Pinpoint the cell where the given text exists, returning its (X, Y) midpoint coordinate. 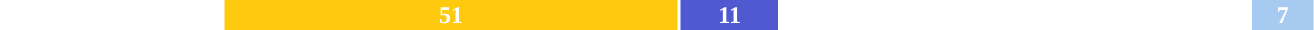
51 (451, 15)
11 (730, 15)
7 (1283, 15)
